Find where the given text appears and provide that cell's center as [x, y] coordinate. 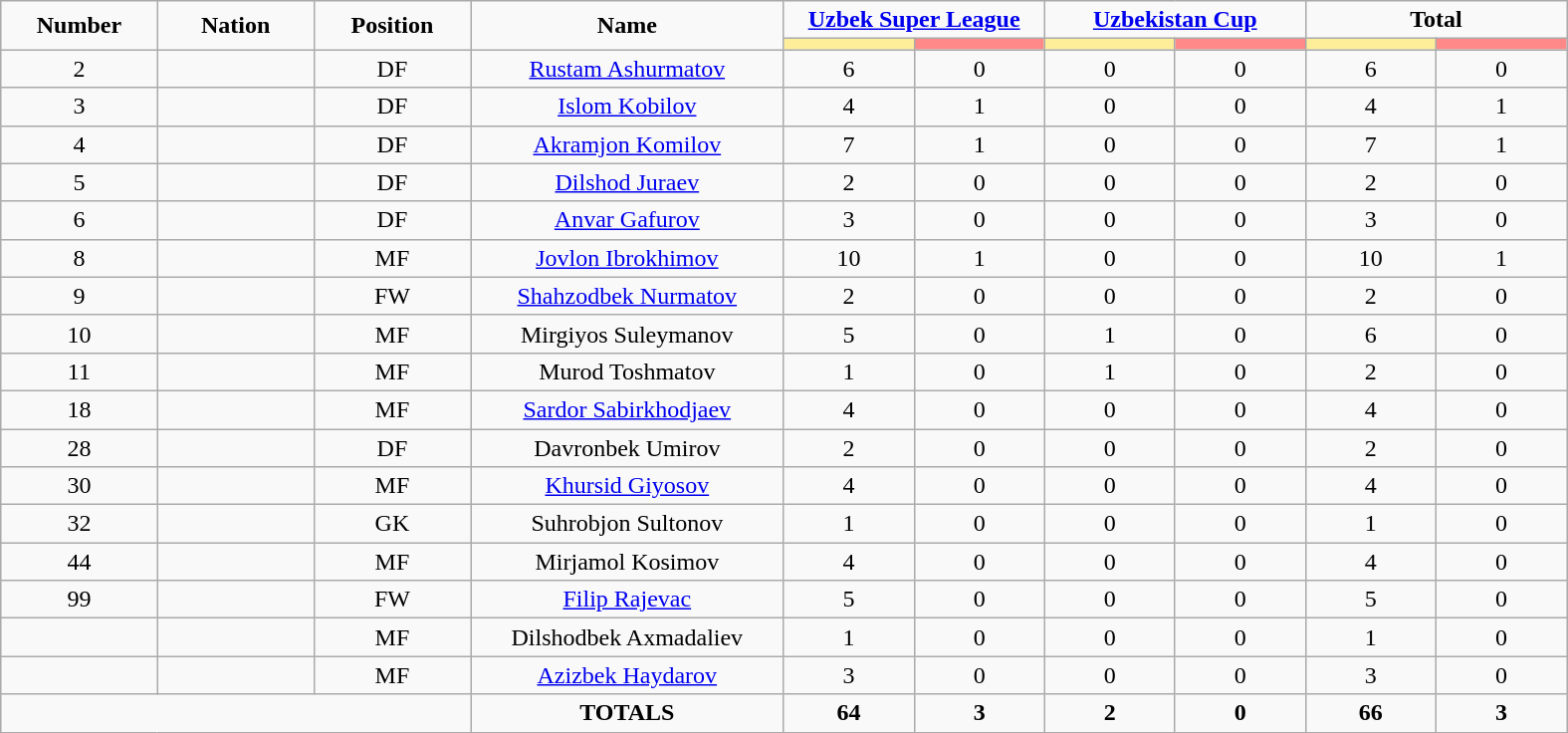
Anvar Gafurov [627, 220]
Filip Rajevac [627, 600]
GK [392, 524]
32 [80, 524]
Jovlon Ibrokhimov [627, 258]
Number [80, 26]
Mirjamol Kosimov [627, 562]
Azizbek Haydarov [627, 675]
Suhrobjon Sultonov [627, 524]
Mirgiyos Suleymanov [627, 334]
Dilshod Juraev [627, 182]
Davronbek Umirov [627, 447]
28 [80, 447]
Sardor Sabirkhodjaev [627, 409]
Dilshodbek Axmadaliev [627, 637]
Name [627, 26]
Uzbekistan Cup [1175, 20]
8 [80, 258]
Position [392, 26]
9 [80, 296]
Khursid Giyosov [627, 486]
Total [1436, 20]
Islom Kobilov [627, 107]
Akramjon Komilov [627, 144]
Uzbek Super League [914, 20]
11 [80, 371]
18 [80, 409]
30 [80, 486]
Rustam Ashurmatov [627, 69]
TOTALS [627, 713]
99 [80, 600]
64 [848, 713]
Murod Toshmatov [627, 371]
66 [1370, 713]
44 [80, 562]
Nation [235, 26]
Shahzodbek Nurmatov [627, 296]
